Capture the cell that displays the provided text and extract its [X, Y] central coordinate. 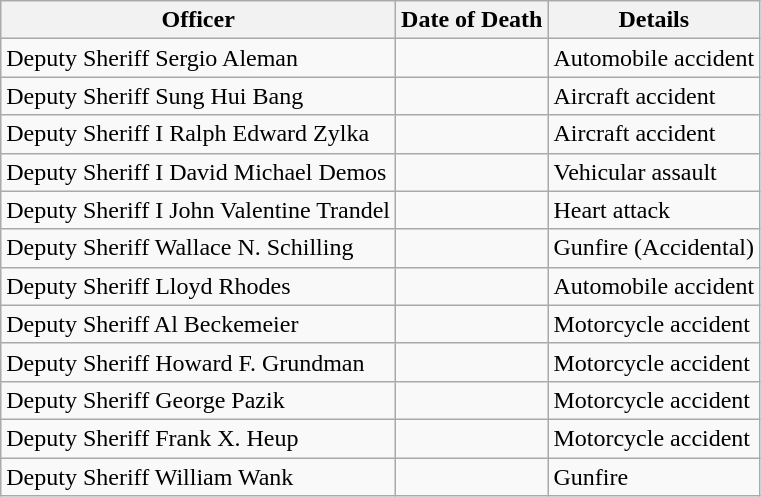
Deputy Sheriff Frank X. Heup [198, 438]
Details [654, 20]
Deputy Sheriff William Wank [198, 477]
Deputy Sheriff Lloyd Rhodes [198, 286]
Officer [198, 20]
Deputy Sheriff Al Beckemeier [198, 324]
Deputy Sheriff Howard F. Grundman [198, 362]
Gunfire [654, 477]
Deputy Sheriff Sung Hui Bang [198, 96]
Deputy Sheriff Wallace N. Schilling [198, 248]
Deputy Sheriff Sergio Aleman [198, 58]
Deputy Sheriff George Pazik [198, 400]
Deputy Sheriff I David Michael Demos [198, 172]
Gunfire (Accidental) [654, 248]
Date of Death [472, 20]
Vehicular assault [654, 172]
Heart attack [654, 210]
Deputy Sheriff I Ralph Edward Zylka [198, 134]
Deputy Sheriff I John Valentine Trandel [198, 210]
